Pinpoint the cell where the given text exists, returning its (x, y) midpoint coordinate. 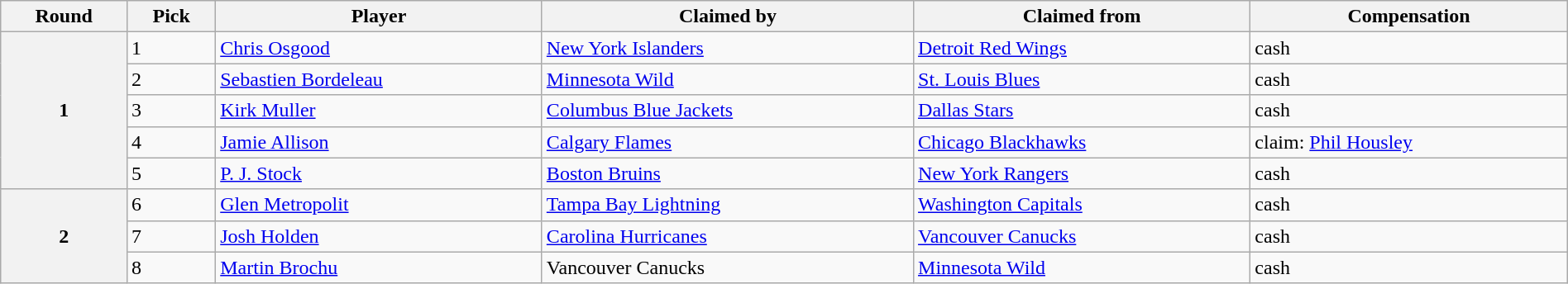
Jamie Allison (379, 142)
3 (172, 111)
7 (172, 236)
4 (172, 142)
Claimed by (728, 17)
Kirk Muller (379, 111)
New York Rangers (1082, 173)
Pick (172, 17)
Sebastien Bordeleau (379, 79)
Claimed from (1082, 17)
St. Louis Blues (1082, 79)
Washington Capitals (1082, 205)
Carolina Hurricanes (728, 236)
Compensation (1409, 17)
Columbus Blue Jackets (728, 111)
New York Islanders (728, 48)
Boston Bruins (728, 173)
claim: Phil Housley (1409, 142)
Tampa Bay Lightning (728, 205)
Dallas Stars (1082, 111)
Glen Metropolit (379, 205)
Detroit Red Wings (1082, 48)
6 (172, 205)
Chris Osgood (379, 48)
Josh Holden (379, 236)
5 (172, 173)
Player (379, 17)
Martin Brochu (379, 267)
Chicago Blackhawks (1082, 142)
Calgary Flames (728, 142)
P. J. Stock (379, 173)
8 (172, 267)
Round (65, 17)
